Determine the (x, y) coordinate at the center of the cell enclosing the given text.  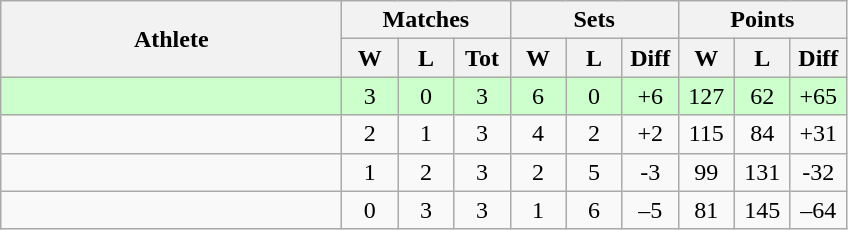
131 (762, 172)
–64 (818, 210)
84 (762, 134)
4 (538, 134)
127 (706, 96)
5 (594, 172)
-32 (818, 172)
62 (762, 96)
Points (762, 20)
99 (706, 172)
+2 (650, 134)
+31 (818, 134)
Matches (426, 20)
145 (762, 210)
+6 (650, 96)
Tot (482, 58)
–5 (650, 210)
+65 (818, 96)
115 (706, 134)
Sets (594, 20)
81 (706, 210)
-3 (650, 172)
Athlete (172, 39)
